Extract the [X, Y] coordinate from the center of the cell holding the provided text.  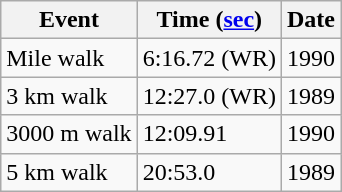
12:27.0 (WR) [209, 96]
3000 m walk [69, 134]
Date [312, 20]
Event [69, 20]
6:16.72 (WR) [209, 58]
Mile walk [69, 58]
5 km walk [69, 172]
3 km walk [69, 96]
20:53.0 [209, 172]
12:09.91 [209, 134]
Time (sec) [209, 20]
